Return [X, Y] of the center of cell containing provided text 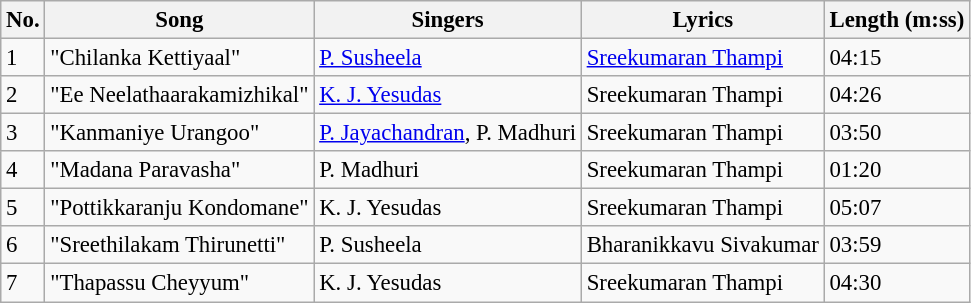
03:59 [896, 245]
"Ee Neelathaarakamizhikal" [180, 95]
Bharanikkavu Sivakumar [702, 245]
4 [23, 170]
Singers [448, 20]
"Madana Paravasha" [180, 170]
"Sreethilakam Thirunetti" [180, 245]
5 [23, 208]
05:07 [896, 208]
Length (m:ss) [896, 20]
04:15 [896, 58]
6 [23, 245]
04:30 [896, 283]
Lyrics [702, 20]
01:20 [896, 170]
Song [180, 20]
3 [23, 133]
04:26 [896, 95]
2 [23, 95]
"Thapassu Cheyyum" [180, 283]
P. Jayachandran, P. Madhuri [448, 133]
03:50 [896, 133]
P. Madhuri [448, 170]
"Kanmaniye Urangoo" [180, 133]
7 [23, 283]
"Pottikkaranju Kondomane" [180, 208]
1 [23, 58]
No. [23, 20]
"Chilanka Kettiyaal" [180, 58]
